Pinpoint the cell where the given text exists, returning its (X, Y) midpoint coordinate. 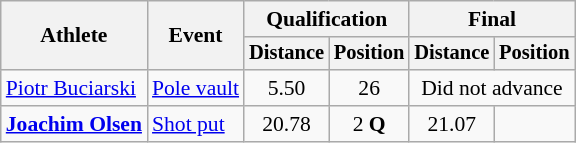
2 Q (369, 124)
Piotr Buciarski (74, 88)
20.78 (286, 124)
Shot put (196, 124)
Athlete (74, 36)
26 (369, 88)
Qualification (326, 19)
Joachim Olsen (74, 124)
Pole vault (196, 88)
Final (492, 19)
5.50 (286, 88)
21.07 (452, 124)
Event (196, 36)
Did not advance (492, 88)
